Capture the cell that displays the provided text and extract its (x, y) central coordinate. 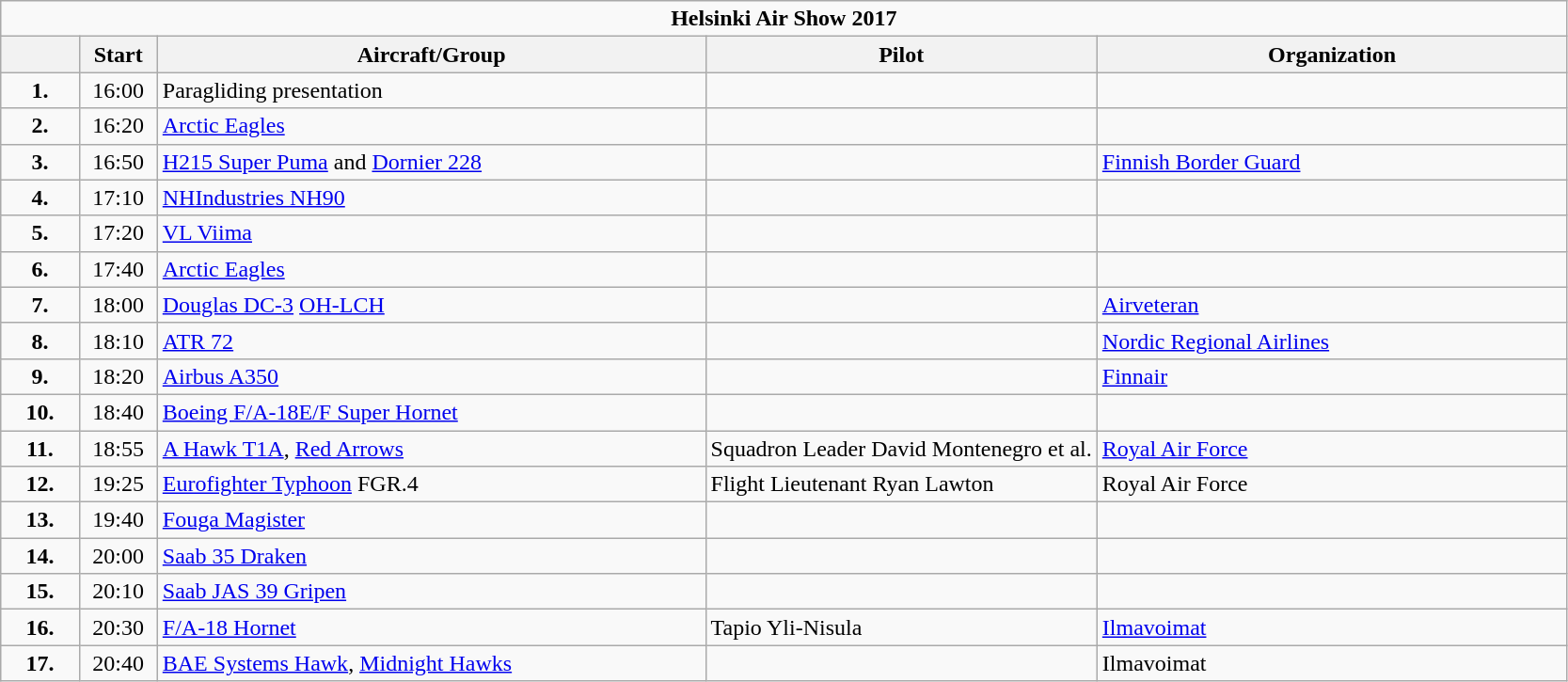
2. (40, 126)
17:10 (119, 198)
5. (40, 233)
VL Viima (431, 233)
Finnair (1332, 376)
15. (40, 592)
6. (40, 269)
Saab 35 Draken (431, 556)
A Hawk T1A, Red Arrows (431, 449)
19:40 (119, 520)
18:00 (119, 305)
3. (40, 162)
Organization (1332, 55)
Eurofighter Typhoon FGR.4 (431, 484)
18:40 (119, 412)
20:00 (119, 556)
Helsinki Air Show 2017 (784, 19)
Pilot (901, 55)
9. (40, 376)
19:25 (119, 484)
18:20 (119, 376)
14. (40, 556)
20:30 (119, 627)
Nordic Regional Airlines (1332, 341)
1. (40, 90)
8. (40, 341)
Saab JAS 39 Gripen (431, 592)
H215 Super Puma and Dornier 228 (431, 162)
20:10 (119, 592)
Airveteran (1332, 305)
17:40 (119, 269)
20:40 (119, 663)
17:20 (119, 233)
16:50 (119, 162)
16:00 (119, 90)
16. (40, 627)
17. (40, 663)
18:10 (119, 341)
ATR 72 (431, 341)
Squadron Leader David Montenegro et al. (901, 449)
18:55 (119, 449)
Aircraft/Group (431, 55)
16:20 (119, 126)
7. (40, 305)
Start (119, 55)
4. (40, 198)
F/A-18 Hornet (431, 627)
Boeing F/A-18E/F Super Hornet (431, 412)
13. (40, 520)
Douglas DC-3 OH-LCH (431, 305)
BAE Systems Hawk, Midnight Hawks (431, 663)
NHIndustries NH90 (431, 198)
Airbus A350 (431, 376)
Fouga Magister (431, 520)
Finnish Border Guard (1332, 162)
Flight Lieutenant Ryan Lawton (901, 484)
10. (40, 412)
12. (40, 484)
11. (40, 449)
Paragliding presentation (431, 90)
Tapio Yli-Nisula (901, 627)
